Pinpoint the cell where the given text exists, returning its [X, Y] midpoint coordinate. 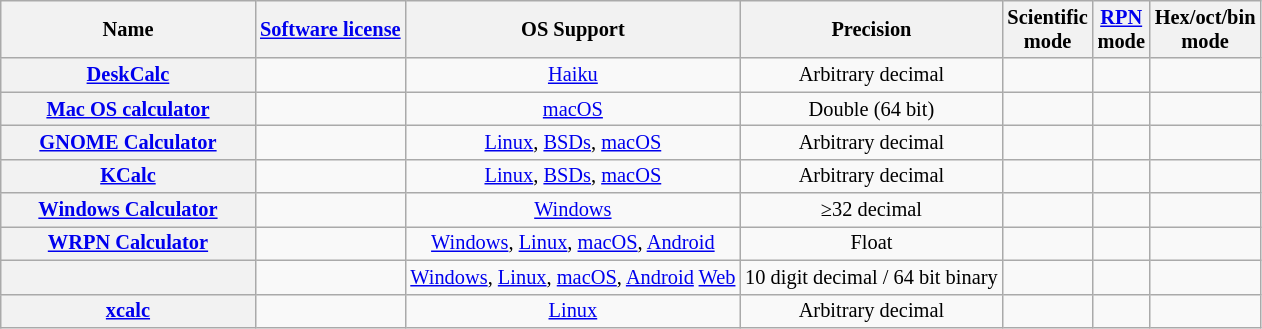
10 digit decimal / 64 bit binary [871, 277]
Mac OS calculator [128, 109]
Windows, Linux, macOS, Android Web [572, 277]
RPN mode [1122, 29]
GNOME Calculator [128, 142]
KCalc [128, 176]
xcalc [128, 311]
Linux [572, 311]
Haiku [572, 75]
Float [871, 243]
DeskCalc [128, 75]
Scientific mode [1048, 29]
Precision [871, 29]
macOS [572, 109]
OS Support [572, 29]
Double (64 bit) [871, 109]
Hex/oct/bin mode [1205, 29]
Windows, Linux, macOS, Android [572, 243]
Windows Calculator [128, 210]
Name [128, 29]
≥32 decimal [871, 210]
Software license [330, 29]
WRPN Calculator [128, 243]
Windows [572, 210]
